Capture the cell that displays the provided text and extract its [X, Y] central coordinate. 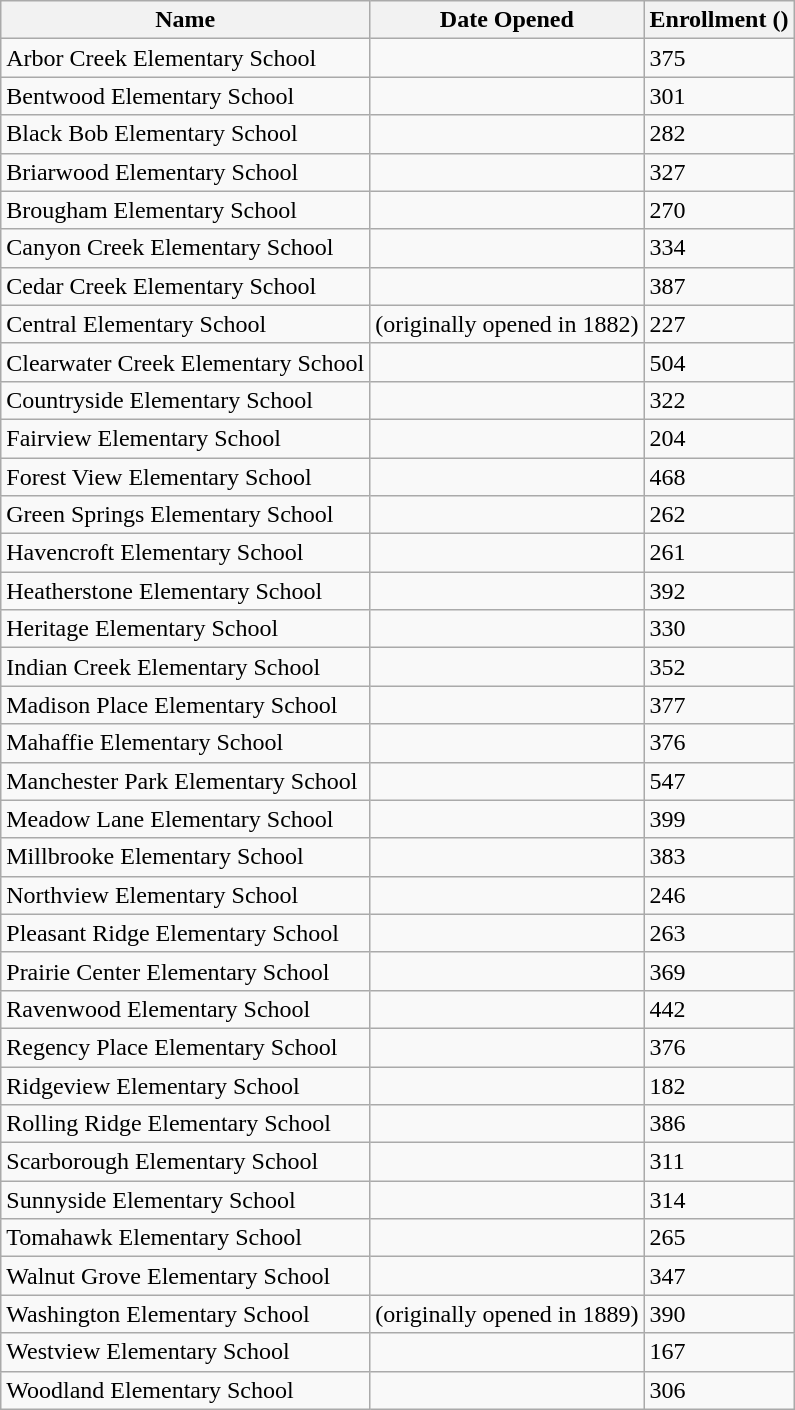
Prairie Center Elementary School [186, 971]
Madison Place Elementary School [186, 705]
265 [719, 1238]
Washington Elementary School [186, 1314]
262 [719, 515]
Name [186, 20]
282 [719, 134]
167 [719, 1352]
322 [719, 400]
227 [719, 324]
352 [719, 667]
Briarwood Elementary School [186, 172]
369 [719, 971]
347 [719, 1276]
383 [719, 857]
Brougham Elementary School [186, 210]
Woodland Elementary School [186, 1390]
Bentwood Elementary School [186, 96]
Havencroft Elementary School [186, 553]
Heritage Elementary School [186, 629]
Rolling Ridge Elementary School [186, 1124]
306 [719, 1390]
270 [719, 210]
311 [719, 1162]
377 [719, 705]
182 [719, 1085]
Enrollment () [719, 20]
246 [719, 895]
Northview Elementary School [186, 895]
Clearwater Creek Elementary School [186, 362]
(originally opened in 1882) [507, 324]
399 [719, 819]
330 [719, 629]
Black Bob Elementary School [186, 134]
468 [719, 477]
Arbor Creek Elementary School [186, 58]
Westview Elementary School [186, 1352]
390 [719, 1314]
263 [719, 933]
204 [719, 438]
Heatherstone Elementary School [186, 591]
Tomahawk Elementary School [186, 1238]
Date Opened [507, 20]
375 [719, 58]
314 [719, 1200]
Fairview Elementary School [186, 438]
Meadow Lane Elementary School [186, 819]
Cedar Creek Elementary School [186, 286]
Sunnyside Elementary School [186, 1200]
Forest View Elementary School [186, 477]
Green Springs Elementary School [186, 515]
Regency Place Elementary School [186, 1047]
Pleasant Ridge Elementary School [186, 933]
547 [719, 781]
(originally opened in 1889) [507, 1314]
392 [719, 591]
Millbrooke Elementary School [186, 857]
Ravenwood Elementary School [186, 1009]
Ridgeview Elementary School [186, 1085]
Walnut Grove Elementary School [186, 1276]
Mahaffie Elementary School [186, 743]
Canyon Creek Elementary School [186, 248]
386 [719, 1124]
301 [719, 96]
Countryside Elementary School [186, 400]
Indian Creek Elementary School [186, 667]
Manchester Park Elementary School [186, 781]
504 [719, 362]
Central Elementary School [186, 324]
387 [719, 286]
261 [719, 553]
334 [719, 248]
442 [719, 1009]
327 [719, 172]
Scarborough Elementary School [186, 1162]
